Identify which cell holds the provided text, then report its (X, Y) central coordinate. 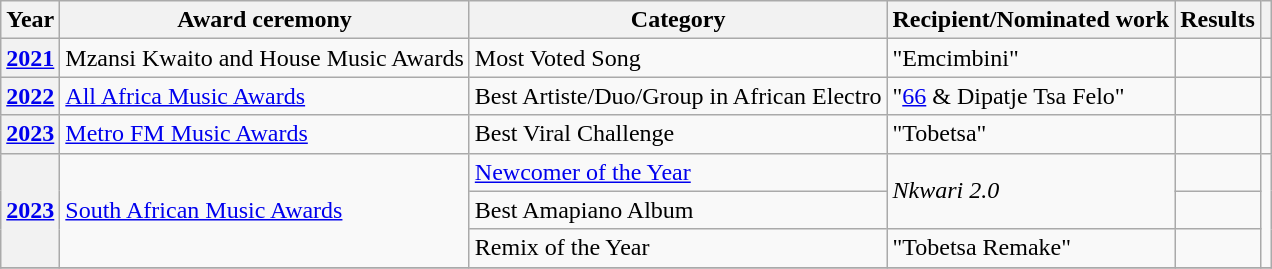
All Africa Music Awards (264, 96)
2022 (30, 96)
South African Music Awards (264, 210)
Year (30, 20)
"Tobetsa Remake" (1031, 248)
Remix of the Year (678, 248)
Category (678, 20)
Mzansi Kwaito and House Music Awards (264, 58)
Most Voted Song (678, 58)
Award ceremony (264, 20)
"66 & Dipatje Tsa Felo" (1031, 96)
Best Amapiano Album (678, 210)
Best Artiste/Duo/Group in African Electro (678, 96)
Metro FM Music Awards (264, 134)
Newcomer of the Year (678, 172)
Results (1218, 20)
Best Viral Challenge (678, 134)
"Tobetsa" (1031, 134)
Nkwari 2.0 (1031, 191)
Recipient/Nominated work (1031, 20)
2021 (30, 58)
"Emcimbini" (1031, 58)
